Determine the (x, y) coordinate at the center of the cell enclosing the given text.  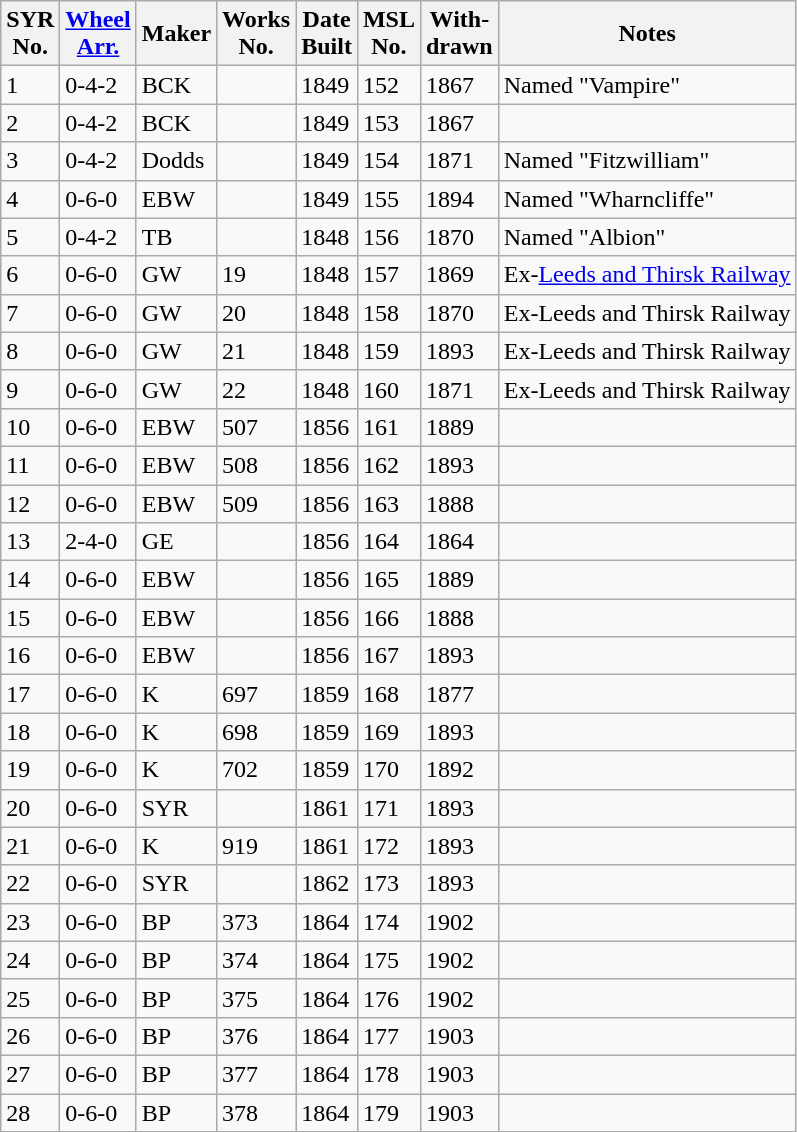
163 (388, 503)
378 (256, 1113)
919 (256, 846)
Maker (176, 34)
WheelArr. (98, 34)
159 (388, 351)
1 (30, 85)
2-4-0 (98, 542)
153 (388, 123)
1862 (327, 884)
5 (30, 237)
178 (388, 1074)
375 (256, 998)
1894 (459, 199)
168 (388, 694)
172 (388, 846)
174 (388, 922)
Named "Vampire" (647, 85)
27 (30, 1074)
Named "Fitzwilliam" (647, 161)
SYRNo. (30, 34)
173 (388, 884)
DateBuilt (327, 34)
With-drawn (459, 34)
157 (388, 275)
509 (256, 503)
152 (388, 85)
9 (30, 389)
698 (256, 732)
Named "Albion" (647, 237)
508 (256, 465)
TB (176, 237)
158 (388, 313)
175 (388, 960)
377 (256, 1074)
Dodds (176, 161)
GE (176, 542)
169 (388, 732)
176 (388, 998)
8 (30, 351)
12 (30, 503)
7 (30, 313)
702 (256, 770)
507 (256, 427)
18 (30, 732)
166 (388, 618)
10 (30, 427)
155 (388, 199)
162 (388, 465)
23 (30, 922)
MSLNo. (388, 34)
170 (388, 770)
373 (256, 922)
374 (256, 960)
WorksNo. (256, 34)
376 (256, 1036)
4 (30, 199)
1877 (459, 694)
177 (388, 1036)
Notes (647, 34)
16 (30, 656)
6 (30, 275)
161 (388, 427)
Named "Wharncliffe" (647, 199)
3 (30, 161)
25 (30, 998)
11 (30, 465)
165 (388, 580)
697 (256, 694)
2 (30, 123)
28 (30, 1113)
1869 (459, 275)
26 (30, 1036)
171 (388, 808)
24 (30, 960)
154 (388, 161)
160 (388, 389)
14 (30, 580)
13 (30, 542)
15 (30, 618)
17 (30, 694)
179 (388, 1113)
167 (388, 656)
164 (388, 542)
1892 (459, 770)
156 (388, 237)
